Scan for the cell matching the given text and deliver its [x, y] coordinate at center. 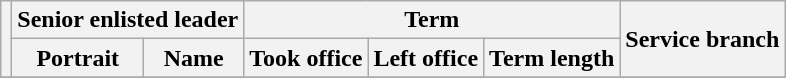
Took office [306, 58]
Service branch [702, 39]
Term length [552, 58]
Left office [426, 58]
Term [432, 20]
Senior enlisted leader [128, 20]
Name [194, 58]
Portrait [78, 58]
